From the cell containing the given text, extract its center point as [X, Y] coordinate. 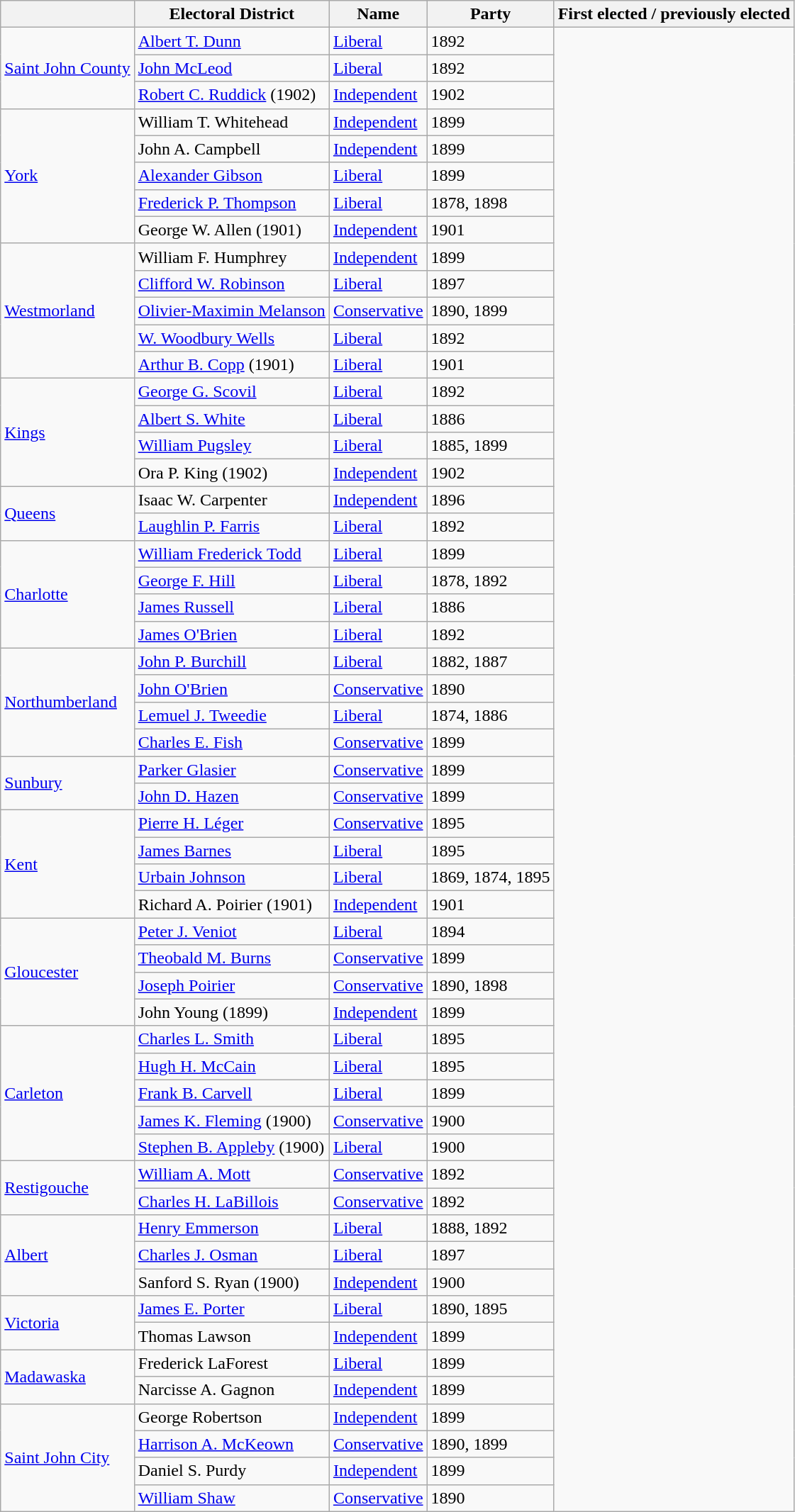
Theobald M. Burns [231, 958]
Harrison A. McKeown [231, 1444]
Sunbury [67, 783]
Pierre H. Léger [231, 824]
George Robertson [231, 1417]
James Barnes [231, 851]
William T. Whitehead [231, 122]
James E. Porter [231, 1309]
Narcisse A. Gagnon [231, 1390]
W. Woodbury Wells [231, 338]
Kings [67, 432]
Restigouche [67, 1187]
James K. Fleming (1900) [231, 1120]
Madawaska [67, 1377]
Kent [67, 864]
1894 [491, 931]
Westmorland [67, 310]
1882, 1887 [491, 661]
1896 [491, 500]
Albert [67, 1255]
John A. Campbell [231, 149]
Charles E. Fish [231, 742]
Olivier-Maximin Melanson [231, 310]
Charlotte [67, 594]
Frederick LaForest [231, 1363]
1890, 1895 [491, 1309]
Carleton [67, 1093]
George G. Scovil [231, 392]
Charles J. Osman [231, 1255]
William F. Humphrey [231, 257]
George F. Hill [231, 581]
Thomas Lawson [231, 1336]
Charles L. Smith [231, 1039]
Henry Emmerson [231, 1228]
Lemuel J. Tweedie [231, 715]
1885, 1899 [491, 446]
Queens [67, 513]
Robert C. Ruddick (1902) [231, 95]
James O'Brien [231, 634]
Laughlin P. Farris [231, 527]
John P. Burchill [231, 661]
Saint John County [67, 68]
Peter J. Veniot [231, 931]
Daniel S. Purdy [231, 1471]
First elected / previously elected [674, 14]
Stephen B. Appleby (1900) [231, 1147]
Saint John City [67, 1457]
Joseph Poirier [231, 985]
Isaac W. Carpenter [231, 500]
Gloucester [67, 972]
Electoral District [231, 14]
Victoria [67, 1323]
Arthur B. Copp (1901) [231, 365]
George W. Allen (1901) [231, 230]
William Frederick Todd [231, 554]
York [67, 176]
1888, 1892 [491, 1228]
William A. Mott [231, 1174]
Alexander Gibson [231, 176]
William Shaw [231, 1498]
Name [378, 14]
John D. Hazen [231, 797]
Urbain Johnson [231, 878]
Frederick P. Thompson [231, 203]
Party [491, 14]
Albert S. White [231, 419]
1874, 1886 [491, 715]
Frank B. Carvell [231, 1093]
John O'Brien [231, 688]
1890, 1898 [491, 985]
Albert T. Dunn [231, 41]
1869, 1874, 1895 [491, 878]
1878, 1898 [491, 203]
John Young (1899) [231, 1012]
William Pugsley [231, 446]
Sanford S. Ryan (1900) [231, 1282]
Hugh H. McCain [231, 1066]
Parker Glasier [231, 769]
1878, 1892 [491, 581]
Charles H. LaBillois [231, 1202]
James Russell [231, 607]
Richard A. Poirier (1901) [231, 905]
Ora P. King (1902) [231, 473]
Northumberland [67, 702]
Clifford W. Robinson [231, 284]
John McLeod [231, 68]
